Extract the (X, Y) coordinate from the center of the cell holding the provided text.  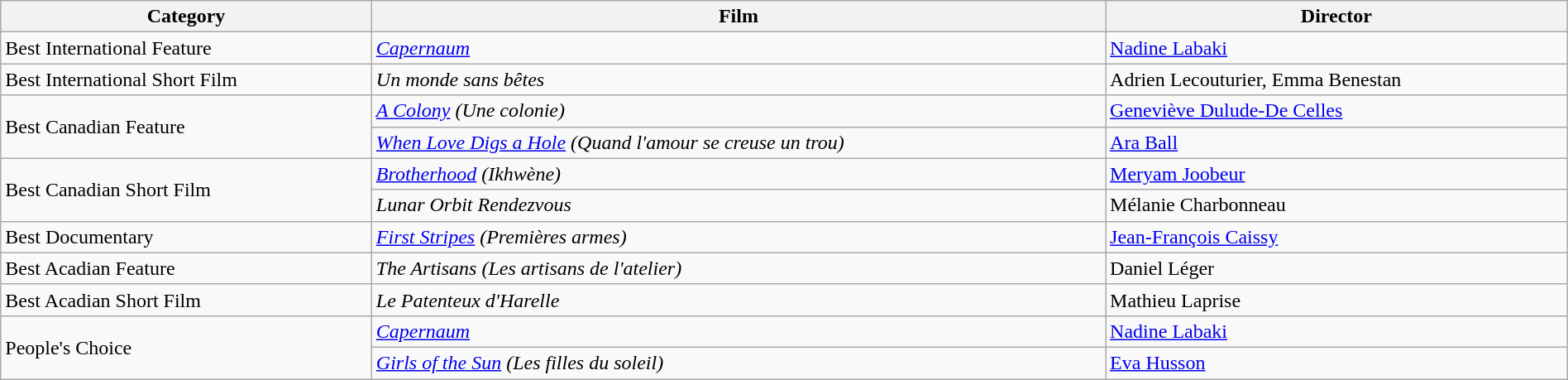
Mathieu Laprise (1336, 300)
Film (738, 17)
Meryam Joobeur (1336, 174)
Best Acadian Short Film (187, 300)
Geneviève Dulude-De Celles (1336, 111)
Category (187, 17)
People's Choice (187, 347)
Adrien Lecouturier, Emma Benestan (1336, 79)
Best Canadian Feature (187, 127)
Girls of the Sun (Les filles du soleil) (738, 363)
Best Acadian Feature (187, 268)
Un monde sans bêtes (738, 79)
Mélanie Charbonneau (1336, 205)
First Stripes (Premières armes) (738, 237)
Lunar Orbit Rendezvous (738, 205)
Le Patenteux d'Harelle (738, 300)
Brotherhood (Ikhwène) (738, 174)
Eva Husson (1336, 363)
Jean-François Caissy (1336, 237)
Director (1336, 17)
Best International Feature (187, 48)
A Colony (Une colonie) (738, 111)
When Love Digs a Hole (Quand l'amour se creuse un trou) (738, 142)
Best Documentary (187, 237)
Best Canadian Short Film (187, 190)
Best International Short Film (187, 79)
Daniel Léger (1336, 268)
Ara Ball (1336, 142)
The Artisans (Les artisans de l'atelier) (738, 268)
